Detect which cell encompasses the target text, then output its (x, y) center coordinate. 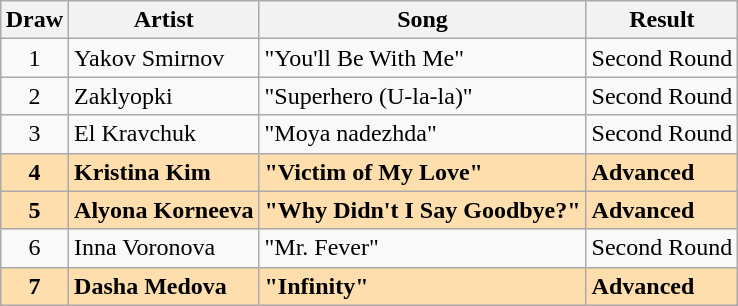
Artist (164, 20)
"Infinity" (422, 286)
Dasha Medova (164, 286)
Yakov Smirnov (164, 58)
Alyona Korneeva (164, 210)
1 (34, 58)
Kristina Kim (164, 172)
Draw (34, 20)
"You'll Be With Me" (422, 58)
"Superhero (U-la-la)" (422, 96)
2 (34, 96)
Result (662, 20)
Zaklyopki (164, 96)
6 (34, 248)
5 (34, 210)
Song (422, 20)
7 (34, 286)
"Mr. Fever" (422, 248)
El Kravchuk (164, 134)
"Victim of My Love" (422, 172)
"Why Didn't I Say Goodbye?" (422, 210)
3 (34, 134)
4 (34, 172)
Inna Voronova (164, 248)
"Moya nadezhda" (422, 134)
